Extract the [x, y] coordinate from the center of the cell holding the provided text.  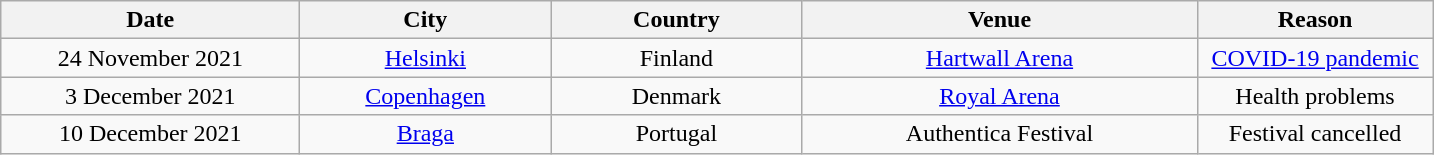
Finland [676, 58]
Health problems [1315, 96]
City [426, 20]
Hartwall Arena [1000, 58]
Authentica Festival [1000, 134]
Reason [1315, 20]
Date [150, 20]
Royal Arena [1000, 96]
Country [676, 20]
Portugal [676, 134]
COVID-19 pandemic [1315, 58]
Copenhagen [426, 96]
Festival cancelled [1315, 134]
Venue [1000, 20]
Braga [426, 134]
3 December 2021 [150, 96]
Helsinki [426, 58]
24 November 2021 [150, 58]
10 December 2021 [150, 134]
Denmark [676, 96]
